Identify which cell holds the provided text, then report its [x, y] central coordinate. 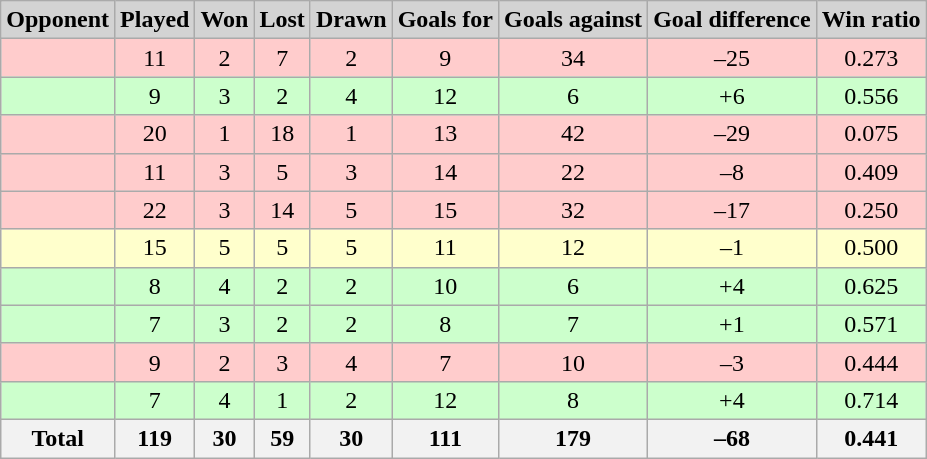
18 [282, 134]
59 [282, 438]
119 [155, 438]
+6 [732, 96]
Lost [282, 20]
179 [574, 438]
0.250 [871, 210]
Goals for [445, 20]
–1 [732, 248]
42 [574, 134]
Goal difference [732, 20]
0.571 [871, 324]
Drawn [351, 20]
0.273 [871, 58]
+1 [732, 324]
Opponent [58, 20]
Won [224, 20]
111 [445, 438]
0.625 [871, 286]
–25 [732, 58]
Played [155, 20]
Win ratio [871, 20]
0.444 [871, 362]
–3 [732, 362]
13 [445, 134]
0.409 [871, 172]
–68 [732, 438]
–29 [732, 134]
–8 [732, 172]
34 [574, 58]
0.714 [871, 400]
32 [574, 210]
0.500 [871, 248]
0.075 [871, 134]
Total [58, 438]
20 [155, 134]
0.441 [871, 438]
0.556 [871, 96]
Goals against [574, 20]
–17 [732, 210]
